From the cell containing the given text, extract its center point as (X, Y) coordinate. 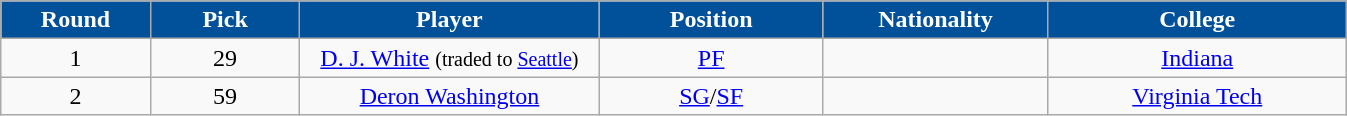
Pick (225, 20)
Position (711, 20)
Nationality (935, 20)
Player (450, 20)
SG/SF (711, 96)
College (1198, 20)
Round (76, 20)
2 (76, 96)
29 (225, 58)
Indiana (1198, 58)
1 (76, 58)
Virginia Tech (1198, 96)
Deron Washington (450, 96)
PF (711, 58)
D. J. White (traded to Seattle) (450, 58)
59 (225, 96)
